Locate the cell with the specified text and output its [X, Y] center coordinate. 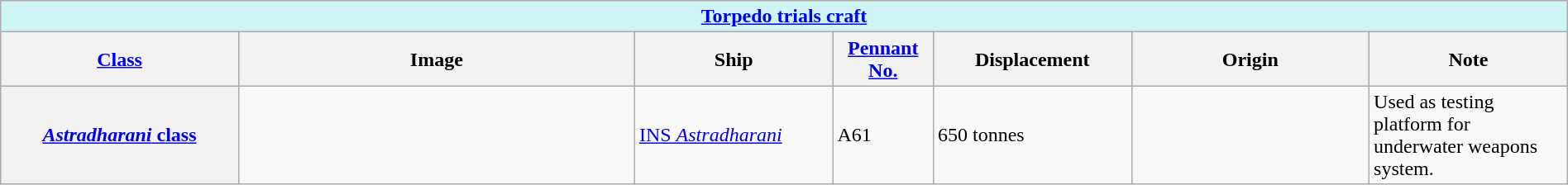
A61 [883, 135]
INS Astradharani [734, 135]
Astradharani class [119, 135]
Origin [1250, 59]
Torpedo trials craft [784, 17]
Class [119, 59]
Image [437, 59]
Ship [734, 59]
Pennant No. [883, 59]
Displacement [1032, 59]
Note [1469, 59]
Used as testing platform for underwater weapons system. [1469, 135]
650 tonnes [1032, 135]
